Search for the cell housing the specified text and yield its (x, y) center coordinate. 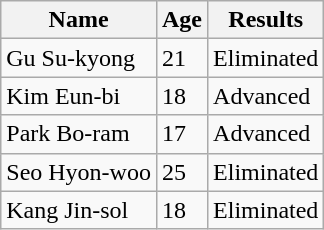
Gu Su-kyong (79, 58)
Park Bo-ram (79, 134)
Kim Eun-bi (79, 96)
Age (182, 20)
17 (182, 134)
Kang Jin-sol (79, 210)
Results (266, 20)
25 (182, 172)
Name (79, 20)
Seo Hyon-woo (79, 172)
21 (182, 58)
